Scan for the cell matching the given text and deliver its (X, Y) coordinate at center. 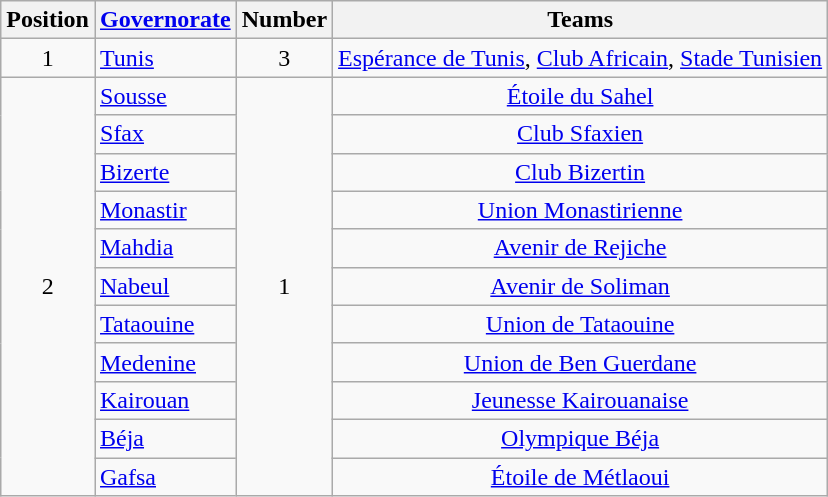
Bizerte (165, 172)
Gafsa (165, 477)
Sousse (165, 96)
Espérance de Tunis, Club Africain, Stade Tunisien (580, 58)
Position (48, 20)
Olympique Béja (580, 438)
Kairouan (165, 400)
Étoile du Sahel (580, 96)
Béja (165, 438)
Nabeul (165, 286)
Number (284, 20)
2 (48, 286)
Monastir (165, 210)
Club Sfaxien (580, 134)
Governorate (165, 20)
Union de Tataouine (580, 324)
Mahdia (165, 248)
3 (284, 58)
Avenir de Soliman (580, 286)
Union Monastirienne (580, 210)
Medenine (165, 362)
Union de Ben Guerdane (580, 362)
Tunis (165, 58)
Jeunesse Kairouanaise (580, 400)
Teams (580, 20)
Avenir de Rejiche (580, 248)
Sfax (165, 134)
Tataouine (165, 324)
Club Bizertin (580, 172)
Étoile de Métlaoui (580, 477)
